Find where the given text appears and provide that cell's center as (x, y) coordinate. 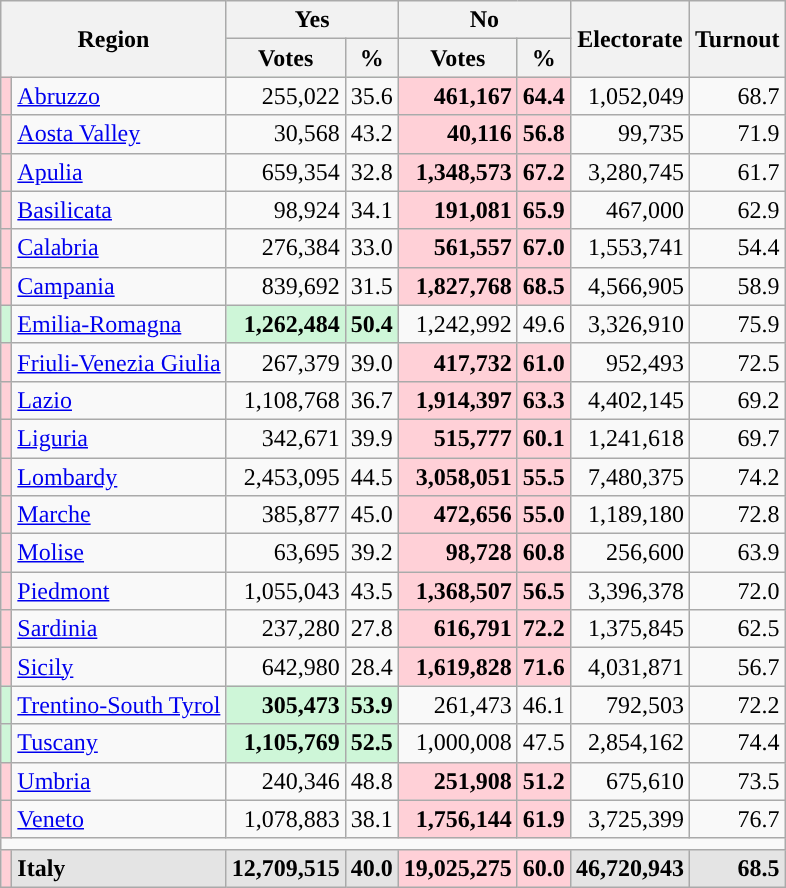
46,720,943 (630, 868)
Lombardy (119, 477)
1,242,992 (458, 324)
39.0 (372, 362)
61.0 (544, 362)
74.2 (737, 477)
68.7 (737, 96)
267,379 (286, 362)
67.2 (544, 172)
1,375,845 (630, 629)
Aosta Valley (119, 134)
74.4 (737, 743)
1,368,507 (458, 591)
Apulia (119, 172)
342,671 (286, 438)
Liguria (119, 438)
4,031,871 (630, 667)
58.9 (737, 286)
No (484, 20)
61.9 (544, 819)
49.6 (544, 324)
52.5 (372, 743)
60.1 (544, 438)
3,396,378 (630, 591)
2,453,095 (286, 477)
472,656 (458, 515)
240,346 (286, 781)
69.2 (737, 400)
Electorate (630, 39)
98,728 (458, 553)
43.5 (372, 591)
276,384 (286, 248)
792,503 (630, 705)
53.9 (372, 705)
515,777 (458, 438)
642,980 (286, 667)
36.7 (372, 400)
38.1 (372, 819)
46.1 (544, 705)
1,827,768 (458, 286)
39.9 (372, 438)
27.8 (372, 629)
55.5 (544, 477)
561,557 (458, 248)
71.6 (544, 667)
63,695 (286, 553)
1,756,144 (458, 819)
56.7 (737, 667)
1,108,768 (286, 400)
1,189,180 (630, 515)
Marche (119, 515)
31.5 (372, 286)
256,600 (630, 553)
67.0 (544, 248)
40.0 (372, 868)
12,709,515 (286, 868)
417,732 (458, 362)
1,619,828 (458, 667)
1,000,008 (458, 743)
99,735 (630, 134)
64.4 (544, 96)
Calabria (119, 248)
48.8 (372, 781)
4,566,905 (630, 286)
45.0 (372, 515)
255,022 (286, 96)
1,553,741 (630, 248)
73.5 (737, 781)
3,725,399 (630, 819)
32.8 (372, 172)
Umbria (119, 781)
2,854,162 (630, 743)
7,480,375 (630, 477)
34.1 (372, 210)
62.9 (737, 210)
72.5 (737, 362)
61.7 (737, 172)
Abruzzo (119, 96)
Veneto (119, 819)
Region (114, 39)
44.5 (372, 477)
191,081 (458, 210)
Turnout (737, 39)
952,493 (630, 362)
65.9 (544, 210)
467,000 (630, 210)
56.5 (544, 591)
1,078,883 (286, 819)
30,568 (286, 134)
1,348,573 (458, 172)
54.4 (737, 248)
Sicily (119, 667)
Basilicata (119, 210)
39.2 (372, 553)
4,402,145 (630, 400)
40,116 (458, 134)
60.8 (544, 553)
69.7 (737, 438)
43.2 (372, 134)
1,241,618 (630, 438)
1,055,043 (286, 591)
71.9 (737, 134)
Sardinia (119, 629)
3,326,910 (630, 324)
28.4 (372, 667)
47.5 (544, 743)
675,610 (630, 781)
237,280 (286, 629)
Emilia-Romagna (119, 324)
839,692 (286, 286)
3,280,745 (630, 172)
251,908 (458, 781)
Piedmont (119, 591)
Italy (119, 868)
56.8 (544, 134)
1,052,049 (630, 96)
60.0 (544, 868)
98,924 (286, 210)
1,914,397 (458, 400)
Friuli-Venezia Giulia (119, 362)
Yes (312, 20)
Molise (119, 553)
19,025,275 (458, 868)
63.3 (544, 400)
Trentino-South Tyrol (119, 705)
72.8 (737, 515)
385,877 (286, 515)
261,473 (458, 705)
72.0 (737, 591)
55.0 (544, 515)
Tuscany (119, 743)
Campania (119, 286)
62.5 (737, 629)
Lazio (119, 400)
76.7 (737, 819)
305,473 (286, 705)
1,105,769 (286, 743)
1,262,484 (286, 324)
3,058,051 (458, 477)
616,791 (458, 629)
461,167 (458, 96)
35.6 (372, 96)
51.2 (544, 781)
63.9 (737, 553)
33.0 (372, 248)
659,354 (286, 172)
75.9 (737, 324)
50.4 (372, 324)
